Return the [X, Y] coordinate for the center point of the cell that contains the specified text.  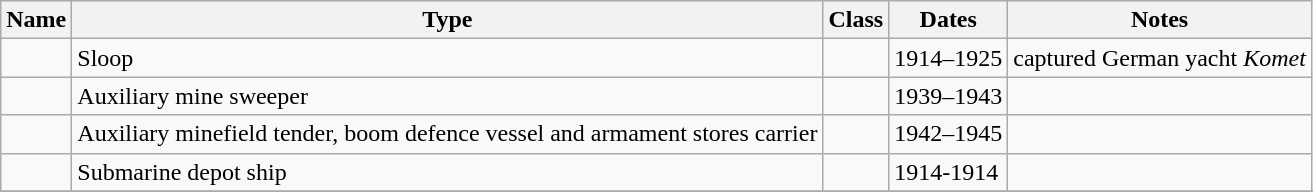
Auxiliary minefield tender, boom defence vessel and armament stores carrier [448, 134]
Submarine depot ship [448, 172]
1914–1925 [948, 58]
Auxiliary mine sweeper [448, 96]
1939–1943 [948, 96]
1942–1945 [948, 134]
Dates [948, 20]
captured German yacht Komet [1160, 58]
Class [856, 20]
1914-1914 [948, 172]
Sloop [448, 58]
Type [448, 20]
Notes [1160, 20]
Name [36, 20]
